Scan for the cell matching the given text and deliver its (X, Y) coordinate at center. 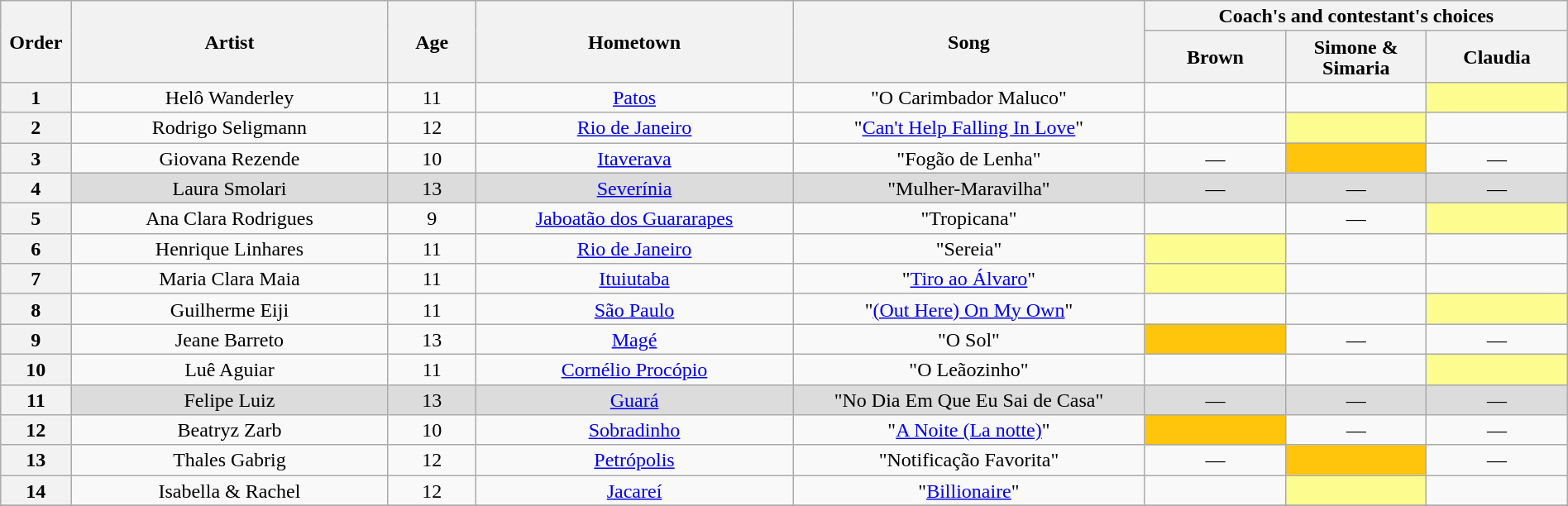
Rodrigo Seligmann (230, 127)
"Tiro ao Álvaro" (969, 279)
1 (36, 98)
"O Carimbador Maluco" (969, 98)
Patos (633, 98)
Laura Smolari (230, 189)
São Paulo (633, 309)
8 (36, 309)
7 (36, 279)
6 (36, 248)
Sobradinho (633, 430)
Isabella & Rachel (230, 491)
4 (36, 189)
Jacareí (633, 491)
Giovana Rezende (230, 157)
5 (36, 218)
Order (36, 41)
"A Noite (La notte)" (969, 430)
Felipe Luiz (230, 400)
Magé (633, 339)
"(Out Here) On My Own" (969, 309)
Cornélio Procópio (633, 369)
Simone & Simaria (1356, 56)
Henrique Linhares (230, 248)
"Fogão de Lenha" (969, 157)
14 (36, 491)
Thales Gabrig (230, 460)
"O Leãozinho" (969, 369)
"No Dia Em Que Eu Sai de Casa" (969, 400)
Ituiutaba (633, 279)
Song (969, 41)
"O Sol" (969, 339)
"Tropicana" (969, 218)
Brown (1215, 56)
Jaboatão dos Guararapes (633, 218)
Helô Wanderley (230, 98)
2 (36, 127)
Claudia (1497, 56)
Severínia (633, 189)
Petrópolis (633, 460)
"Can't Help Falling In Love" (969, 127)
3 (36, 157)
Age (432, 41)
"Mulher-Maravilha" (969, 189)
Guilherme Eiji (230, 309)
Hometown (633, 41)
"Notificação Favorita" (969, 460)
Jeane Barreto (230, 339)
Ana Clara Rodrigues (230, 218)
"Billionaire" (969, 491)
Luê Aguiar (230, 369)
Artist (230, 41)
Itaverava (633, 157)
Coach's and contestant's choices (1356, 17)
Guará (633, 400)
Beatryz Zarb (230, 430)
Maria Clara Maia (230, 279)
"Sereia" (969, 248)
